From the cell containing the given text, extract its center point as (x, y) coordinate. 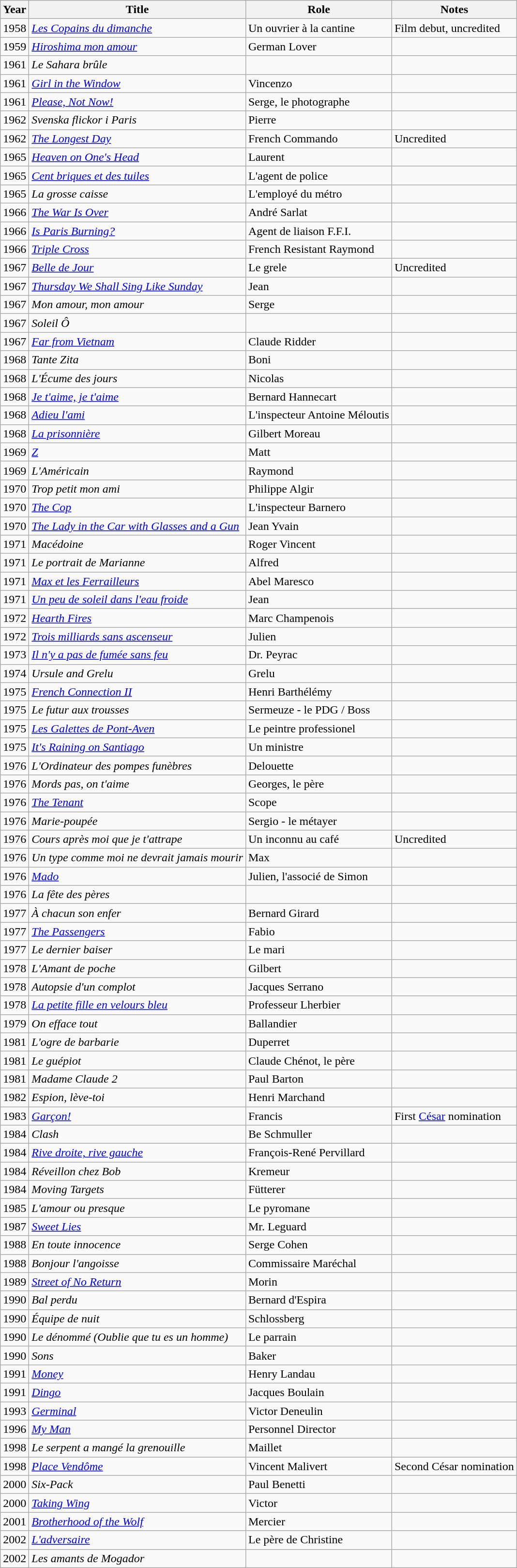
Marie-poupée (137, 821)
Scope (319, 802)
Kremeur (319, 1171)
Max et les Ferrailleurs (137, 581)
Be Schmuller (319, 1134)
1987 (15, 1226)
Role (319, 10)
Morin (319, 1282)
Serge Cohen (319, 1245)
L'agent de police (319, 175)
L'employé du métro (319, 194)
Grelu (319, 673)
The Longest Day (137, 139)
Six-Pack (137, 1485)
Mado (137, 876)
Jean Yvain (319, 526)
First César nomination (454, 1116)
La petite fille en velours bleu (137, 1005)
1979 (15, 1024)
Mords pas, on t'aime (137, 784)
My Man (137, 1429)
Philippe Algir (319, 489)
1982 (15, 1097)
Soleil Ô (137, 323)
En toute innocence (137, 1245)
Schlossberg (319, 1319)
Serge, le photographe (319, 102)
French Connection II (137, 692)
French Resistant Raymond (319, 249)
Équipe de nuit (137, 1319)
L'inspecteur Barnero (319, 507)
Le parrain (319, 1337)
Julien, l'associé de Simon (319, 876)
1989 (15, 1282)
German Lover (319, 47)
Baker (319, 1355)
L'Écume des jours (137, 378)
Il n'y a pas de fumée sans feu (137, 655)
Trop petit mon ami (137, 489)
1958 (15, 28)
Henri Barthélémy (319, 692)
Un type comme moi ne devrait jamais mourir (137, 858)
Les amants de Mogador (137, 1558)
Bal perdu (137, 1300)
Roger Vincent (319, 544)
Place Vendôme (137, 1466)
Trois milliards sans ascenseur (137, 637)
Far from Vietnam (137, 342)
Claude Chénot, le père (319, 1060)
Mercier (319, 1521)
Agent de liaison F.F.I. (319, 231)
L'Ordinateur des pompes funèbres (137, 765)
Laurent (319, 157)
Vincenzo (319, 83)
Boni (319, 360)
Street of No Return (137, 1282)
Bernard Hannecart (319, 397)
Le père de Christine (319, 1540)
Please, Not Now! (137, 102)
Ballandier (319, 1024)
Sermeuze - le PDG / Boss (319, 710)
Clash (137, 1134)
Belle de Jour (137, 268)
La grosse caisse (137, 194)
Pierre (319, 120)
Cours après moi que je t'attrape (137, 839)
Macédoine (137, 544)
Bonjour l'angoisse (137, 1263)
Rive droite, rive gauche (137, 1153)
Fabio (319, 931)
Le serpent a mangé la grenouille (137, 1448)
Julien (319, 637)
Heaven on One's Head (137, 157)
Je t'aime, je t'aime (137, 397)
Le peintre professionel (319, 729)
The Cop (137, 507)
Second César nomination (454, 1466)
André Sarlat (319, 212)
Z (137, 452)
Garçon! (137, 1116)
Triple Cross (137, 249)
Adieu l'ami (137, 415)
Maillet (319, 1448)
1974 (15, 673)
Marc Champenois (319, 618)
Brotherhood of the Wolf (137, 1521)
Bernard Girard (319, 913)
1983 (15, 1116)
L'amour ou presque (137, 1208)
À chacun son enfer (137, 913)
L'adversaire (137, 1540)
Espion, lève-toi (137, 1097)
Fütterer (319, 1190)
Alfred (319, 563)
Girl in the Window (137, 83)
Max (319, 858)
Year (15, 10)
The Tenant (137, 802)
Victor (319, 1503)
Sergio - le métayer (319, 821)
Duperret (319, 1042)
Money (137, 1374)
Le dernier baiser (137, 950)
The Lady in the Car with Glasses and a Gun (137, 526)
1959 (15, 47)
Svenska flickor i Paris (137, 120)
Is Paris Burning? (137, 231)
Madame Claude 2 (137, 1079)
La prisonnière (137, 434)
Serge (319, 305)
Gilbert Moreau (319, 434)
Matt (319, 452)
Jacques Serrano (319, 987)
L'inspecteur Antoine Méloutis (319, 415)
Title (137, 10)
1985 (15, 1208)
Le guépiot (137, 1060)
Un peu de soleil dans l'eau froide (137, 600)
Le pyromane (319, 1208)
The Passengers (137, 931)
Réveillon chez Bob (137, 1171)
Bernard d'Espira (319, 1300)
Autopsie d'un complot (137, 987)
1993 (15, 1411)
Les Galettes de Pont-Aven (137, 729)
Paul Benetti (319, 1485)
Gilbert (319, 968)
Abel Maresco (319, 581)
L'ogre de barbarie (137, 1042)
Un inconnu au café (319, 839)
Hiroshima mon amour (137, 47)
Cent briques et des tuiles (137, 175)
Claude Ridder (319, 342)
Vincent Malivert (319, 1466)
The War Is Over (137, 212)
L'Amant de poche (137, 968)
Mr. Leguard (319, 1226)
Henri Marchand (319, 1097)
Un ouvrier à la cantine (319, 28)
Le portrait de Marianne (137, 563)
L'Américain (137, 470)
Sweet Lies (137, 1226)
Le dénommé (Oublie que tu es un homme) (137, 1337)
Hearth Fires (137, 618)
Germinal (137, 1411)
It's Raining on Santiago (137, 747)
Notes (454, 10)
Thursday We Shall Sing Like Sunday (137, 286)
Jacques Boulain (319, 1392)
Le futur aux trousses (137, 710)
1973 (15, 655)
Taking Wing (137, 1503)
Francis (319, 1116)
French Commando (319, 139)
Les Copains du dimanche (137, 28)
La fête des pères (137, 895)
Victor Deneulin (319, 1411)
Nicolas (319, 378)
Commissaire Maréchal (319, 1263)
Delouette (319, 765)
Tante Zita (137, 360)
2001 (15, 1521)
Dr. Peyrac (319, 655)
Paul Barton (319, 1079)
François-René Pervillard (319, 1153)
Moving Targets (137, 1190)
Le mari (319, 950)
Henry Landau (319, 1374)
Dingo (137, 1392)
On efface tout (137, 1024)
Personnel Director (319, 1429)
1996 (15, 1429)
Film debut, uncredited (454, 28)
Ursule and Grelu (137, 673)
Professeur Lherbier (319, 1005)
Le Sahara brûle (137, 65)
Le grele (319, 268)
Raymond (319, 470)
Mon amour, mon amour (137, 305)
Georges, le père (319, 784)
Sons (137, 1355)
Un ministre (319, 747)
